Return the [x, y] coordinate for the center point of the cell that contains the specified text.  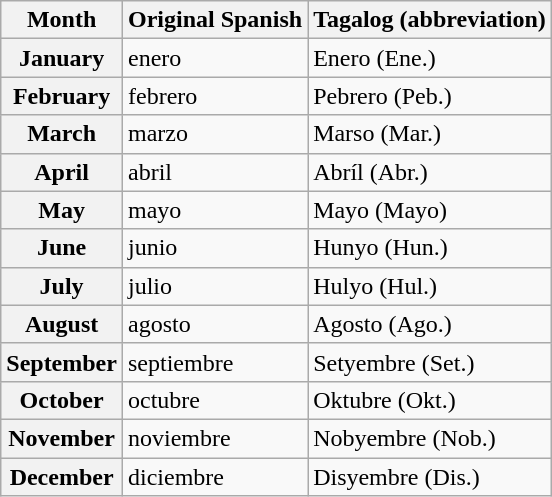
agosto [214, 324]
octubre [214, 400]
Disyembre (Dis.) [430, 477]
March [62, 134]
mayo [214, 210]
Mayo (Mayo) [430, 210]
November [62, 438]
Abríl (Abr.) [430, 172]
marzo [214, 134]
Setyembre (Set.) [430, 362]
December [62, 477]
junio [214, 248]
April [62, 172]
June [62, 248]
September [62, 362]
October [62, 400]
abril [214, 172]
Marso (Mar.) [430, 134]
Oktubre (Okt.) [430, 400]
February [62, 96]
Hulyo (Hul.) [430, 286]
febrero [214, 96]
septiembre [214, 362]
Pebrero (Peb.) [430, 96]
Tagalog (abbreviation) [430, 20]
Nobyembre (Nob.) [430, 438]
diciembre [214, 477]
julio [214, 286]
May [62, 210]
Original Spanish [214, 20]
Agosto (Ago.) [430, 324]
enero [214, 58]
Hunyo (Hun.) [430, 248]
noviembre [214, 438]
August [62, 324]
July [62, 286]
January [62, 58]
Month [62, 20]
Enero (Ene.) [430, 58]
